Return the (x, y) coordinate for the center point of the cell that contains the specified text.  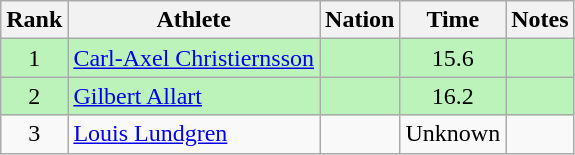
3 (34, 134)
Notes (540, 20)
Rank (34, 20)
Louis Lundgren (194, 134)
2 (34, 96)
16.2 (453, 96)
15.6 (453, 58)
Athlete (194, 20)
Nation (360, 20)
Gilbert Allart (194, 96)
1 (34, 58)
Time (453, 20)
Carl-Axel Christiernsson (194, 58)
Unknown (453, 134)
